Scan for the cell matching the given text and deliver its [x, y] coordinate at center. 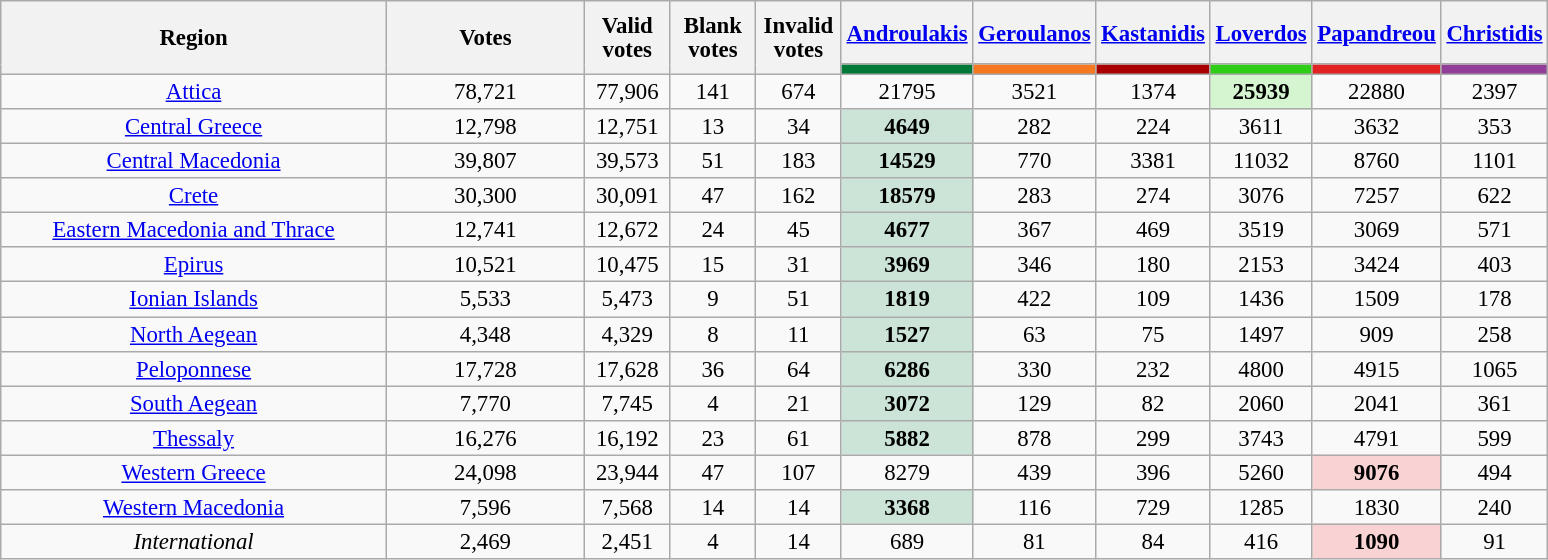
Thessaly [194, 438]
416 [1261, 542]
3743 [1261, 438]
107 [799, 472]
39,573 [627, 162]
4,329 [627, 334]
31 [799, 266]
494 [1494, 472]
63 [1034, 334]
12,672 [627, 230]
162 [799, 196]
396 [1153, 472]
Epirus [194, 266]
4,348 [485, 334]
3519 [1261, 230]
3072 [907, 404]
Western Greece [194, 472]
1497 [1261, 334]
91 [1494, 542]
8 [713, 334]
367 [1034, 230]
3069 [1376, 230]
17,628 [627, 368]
330 [1034, 368]
1830 [1376, 508]
622 [1494, 196]
21795 [907, 92]
729 [1153, 508]
Peloponnese [194, 368]
Crete [194, 196]
2,469 [485, 542]
Eastern Macedonia and Thrace [194, 230]
274 [1153, 196]
3969 [907, 266]
24 [713, 230]
1527 [907, 334]
Central Macedonia [194, 162]
North Aegean [194, 334]
25939 [1261, 92]
11 [799, 334]
674 [799, 92]
Invalid votes [799, 38]
8279 [907, 472]
129 [1034, 404]
116 [1034, 508]
14529 [907, 162]
7,745 [627, 404]
5,473 [627, 300]
7257 [1376, 196]
Christidis [1494, 32]
1090 [1376, 542]
1436 [1261, 300]
23,944 [627, 472]
689 [907, 542]
3076 [1261, 196]
11032 [1261, 162]
361 [1494, 404]
183 [799, 162]
Attica [194, 92]
Loverdos [1261, 32]
109 [1153, 300]
2041 [1376, 404]
5882 [907, 438]
1101 [1494, 162]
353 [1494, 126]
45 [799, 230]
30,300 [485, 196]
24,098 [485, 472]
30,091 [627, 196]
2,451 [627, 542]
13 [713, 126]
Votes [485, 38]
346 [1034, 266]
7,596 [485, 508]
Kastanidis [1153, 32]
3381 [1153, 162]
909 [1376, 334]
9 [713, 300]
18579 [907, 196]
12,798 [485, 126]
64 [799, 368]
2153 [1261, 266]
1065 [1494, 368]
5260 [1261, 472]
7,770 [485, 404]
82 [1153, 404]
1509 [1376, 300]
South Aegean [194, 404]
Region [194, 38]
77,906 [627, 92]
878 [1034, 438]
17,728 [485, 368]
571 [1494, 230]
Androulakis [907, 32]
178 [1494, 300]
3424 [1376, 266]
4915 [1376, 368]
4677 [907, 230]
3632 [1376, 126]
1819 [907, 300]
61 [799, 438]
12,741 [485, 230]
2397 [1494, 92]
12,751 [627, 126]
21 [799, 404]
Ionian Islands [194, 300]
2060 [1261, 404]
39,807 [485, 162]
3521 [1034, 92]
283 [1034, 196]
9076 [1376, 472]
36 [713, 368]
469 [1153, 230]
180 [1153, 266]
8760 [1376, 162]
141 [713, 92]
Blank votes [713, 38]
6286 [907, 368]
4649 [907, 126]
258 [1494, 334]
84 [1153, 542]
770 [1034, 162]
Papandreou [1376, 32]
3368 [907, 508]
1285 [1261, 508]
422 [1034, 300]
1374 [1153, 92]
23 [713, 438]
Geroulanos [1034, 32]
10,521 [485, 266]
16,276 [485, 438]
75 [1153, 334]
34 [799, 126]
4800 [1261, 368]
403 [1494, 266]
439 [1034, 472]
78,721 [485, 92]
240 [1494, 508]
Western Macedonia [194, 508]
Central Greece [194, 126]
10,475 [627, 266]
22880 [1376, 92]
282 [1034, 126]
15 [713, 266]
Valid votes [627, 38]
3611 [1261, 126]
4791 [1376, 438]
232 [1153, 368]
299 [1153, 438]
81 [1034, 542]
599 [1494, 438]
5,533 [485, 300]
7,568 [627, 508]
224 [1153, 126]
16,192 [627, 438]
International [194, 542]
